Find where the given text appears and provide that cell's center as (x, y) coordinate. 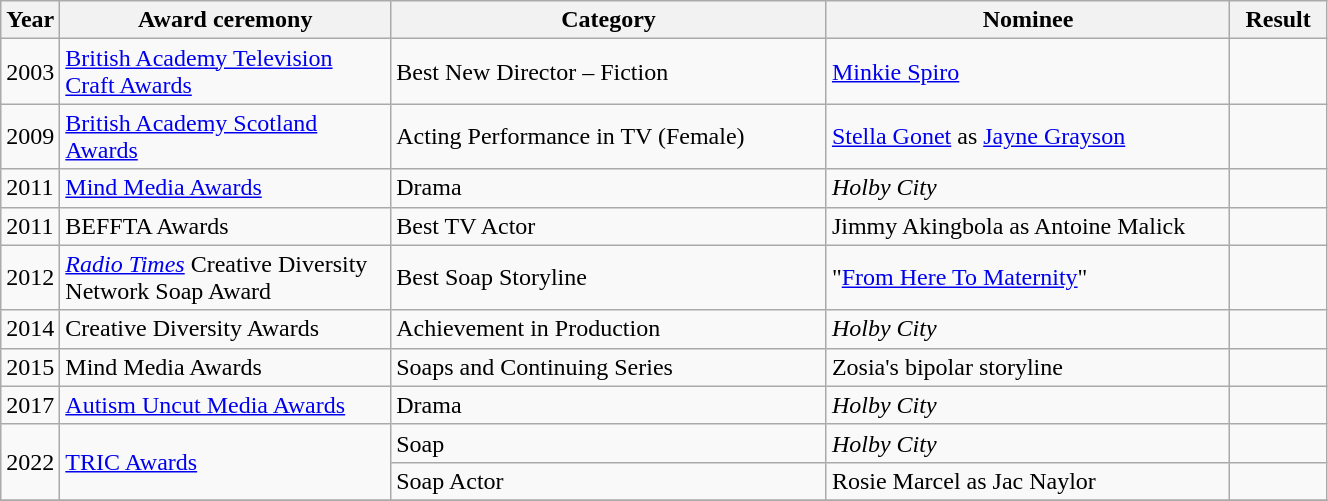
Best Soap Storyline (609, 278)
Jimmy Akingbola as Antoine Malick (1028, 226)
Year (30, 20)
2009 (30, 136)
Result (1278, 20)
Best TV Actor (609, 226)
British Academy Television Craft Awards (226, 72)
2015 (30, 367)
2003 (30, 72)
Rosie Marcel as Jac Naylor (1028, 481)
"From Here To Maternity" (1028, 278)
Acting Performance in TV (Female) (609, 136)
Best New Director – Fiction (609, 72)
Stella Gonet as Jayne Grayson (1028, 136)
Achievement in Production (609, 329)
Autism Uncut Media Awards (226, 405)
Award ceremony (226, 20)
2017 (30, 405)
Radio Times Creative Diversity Network Soap Award (226, 278)
Soaps and Continuing Series (609, 367)
Nominee (1028, 20)
Soap (609, 443)
2014 (30, 329)
Minkie Spiro (1028, 72)
Zosia's bipolar storyline (1028, 367)
Category (609, 20)
2012 (30, 278)
British Academy Scotland Awards (226, 136)
Soap Actor (609, 481)
BEFFTA Awards (226, 226)
2022 (30, 462)
TRIC Awards (226, 462)
Creative Diversity Awards (226, 329)
